Return the (x, y) coordinate for the center point of the cell that contains the specified text.  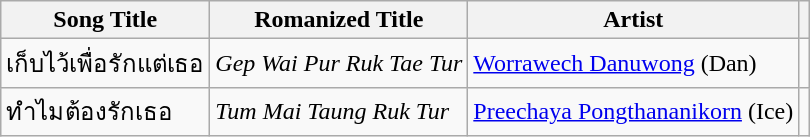
ทำไมต้องรักเธอ (106, 112)
Worrawech Danuwong (Dan) (634, 64)
เก็บไว้เพื่อรักแต่เธอ (106, 64)
Preechaya Pongthananikorn (Ice) (634, 112)
Song Title (106, 20)
Tum Mai Taung Ruk Tur (339, 112)
Artist (634, 20)
Gep Wai Pur Ruk Tae Tur (339, 64)
Romanized Title (339, 20)
